Provide the (x, y) coordinate of the cell's center where the given text is located.  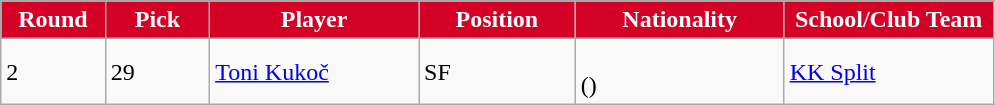
Nationality (680, 20)
() (680, 72)
2 (53, 72)
Player (314, 20)
School/Club Team (888, 20)
SF (498, 72)
Round (53, 20)
Toni Kukoč (314, 72)
Pick (157, 20)
29 (157, 72)
Position (498, 20)
KK Split (888, 72)
